Find where the given text appears and provide that cell's center as (X, Y) coordinate. 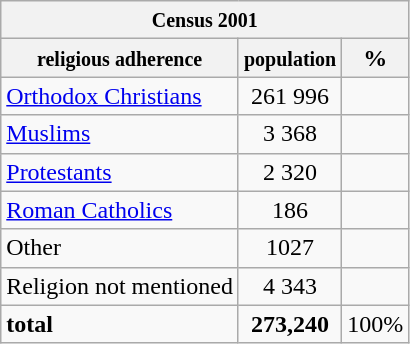
Other (120, 248)
Religion not mentioned (120, 286)
2 320 (290, 172)
total (120, 324)
273,240 (290, 324)
1027 (290, 248)
religious adherence (120, 58)
3 368 (290, 134)
Census 2001 (205, 20)
261 996 (290, 96)
population (290, 58)
100% (376, 324)
Protestants (120, 172)
Orthodox Christians (120, 96)
186 (290, 210)
Muslims (120, 134)
% (376, 58)
Roman Catholics (120, 210)
4 343 (290, 286)
